Locate the cell with the specified text and output its [x, y] center coordinate. 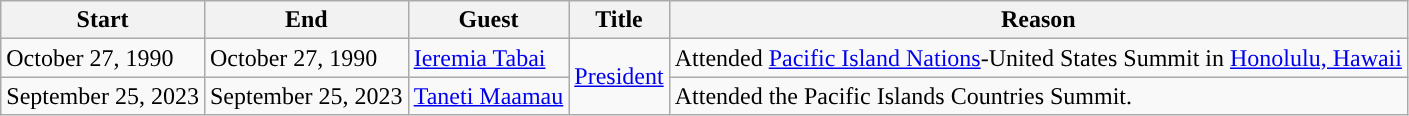
Taneti Maamau [488, 96]
Start [103, 20]
Ieremia Tabai [488, 58]
End [306, 20]
Reason [1038, 20]
Attended the Pacific Islands Countries Summit. [1038, 96]
President [619, 77]
Guest [488, 20]
Title [619, 20]
Attended Pacific Island Nations-United States Summit in Honolulu, Hawaii [1038, 58]
